Return [X, Y] of the center of cell containing provided text 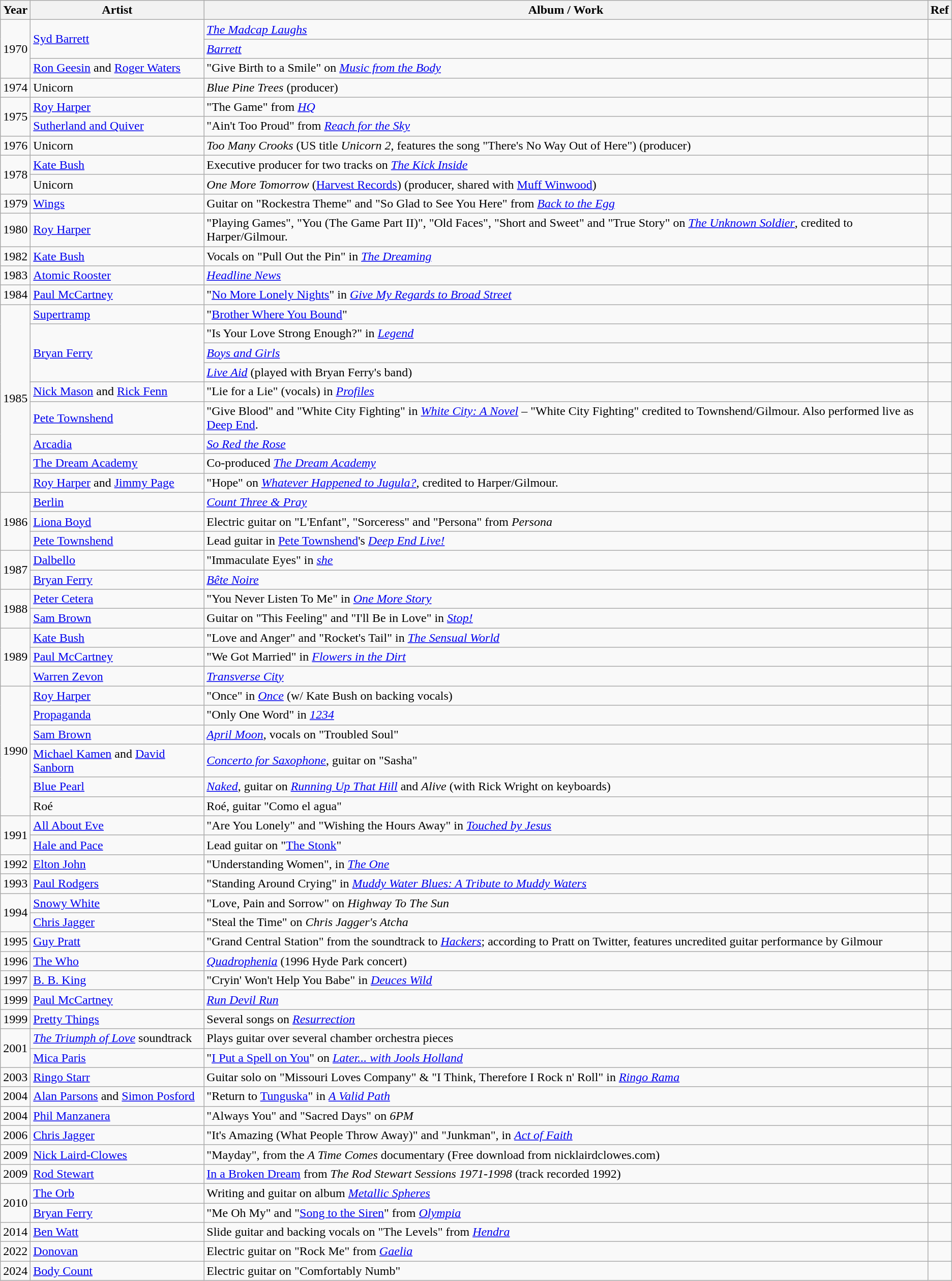
Guitar on "This Feeling" and "I'll Be in Love" in Stop! [566, 618]
Rod Stewart [117, 1174]
"Lie for a Lie" (vocals) in Profiles [566, 392]
1984 [15, 295]
1980 [15, 230]
1988 [15, 609]
"Is Your Love Strong Enough?" in Legend [566, 334]
Concerto for Saxophone, guitar on "Sasha" [566, 761]
Lead guitar in Pete Townshend's Deep End Live! [566, 541]
Artist [117, 10]
1970 [15, 49]
Roé, guitar "Como el agua" [566, 806]
Quadrophenia (1996 Hyde Park concert) [566, 961]
Electric guitar on "Comfortably Numb" [566, 1271]
2010 [15, 1203]
Blue Pearl [117, 787]
"Hope" on Whatever Happened to Jugula?, credited to Harper/Gilmour. [566, 483]
Dalbello [117, 560]
April Moon, vocals on "Troubled Soul" [566, 734]
"Give Birth to a Smile" on Music from the Body [566, 68]
"No More Lonely Nights" in Give My Regards to Broad Street [566, 295]
Ben Watt [117, 1232]
Paul Rodgers [117, 883]
Plays guitar over several chamber orchestra pieces [566, 1038]
Guy Pratt [117, 942]
Ron Geesin and Roger Waters [117, 68]
"Return to Tunguska" in A Valid Path [566, 1096]
So Red the Rose [566, 444]
Electric guitar on "L'Enfant", "Sorceress" and "Persona" from Persona [566, 521]
1989 [15, 657]
Count Three & Pray [566, 502]
Wings [117, 203]
1986 [15, 521]
Hale and Pace [117, 845]
Transverse City [566, 676]
Live Aid (played with Bryan Ferry's band) [566, 372]
Arcadia [117, 444]
"Always You" and "Sacred Days" on 6PM [566, 1116]
Guitar on "Rockestra Theme" and "So Glad to See You Here" from Back to the Egg [566, 203]
"Love and Anger" and "Rocket's Tail" in The Sensual World [566, 638]
Supertramp [117, 314]
Blue Pine Trees (producer) [566, 87]
Lead guitar on "The Stonk" [566, 845]
"Ain't Too Proud" from Reach for the Sky [566, 126]
Boys and Girls [566, 353]
Co-produced The Dream Academy [566, 463]
1990 [15, 751]
"Cryin' Won't Help You Babe" in Deuces Wild [566, 980]
1985 [15, 399]
Naked, guitar on Running Up That Hill and Alive (with Rick Wright on keyboards) [566, 787]
Nick Laird-Clowes [117, 1154]
Atomic Rooster [117, 276]
Bête Noire [566, 579]
"Love, Pain and Sorrow" on Highway To The Sun [566, 903]
2006 [15, 1135]
"Steal the Time" on Chris Jagger's Atcha [566, 922]
"Give Blood" and "White City Fighting" in White City: A Novel – "White City Fighting" credited to Townshend/Gilmour. Also performed live as Deep End. [566, 418]
Sutherland and Quiver [117, 126]
"I Put a Spell on You" on Later... with Jools Holland [566, 1058]
Berlin [117, 502]
"Me Oh My" and "Song to the Siren" from Olympia [566, 1213]
1991 [15, 835]
Elton John [117, 864]
The Who [117, 961]
"Mayday", from the A Time Comes documentary (Free download from nicklairdclowes.com) [566, 1154]
"You Never Listen To Me" in One More Story [566, 599]
2014 [15, 1232]
Nick Mason and Rick Fenn [117, 392]
The Dream Academy [117, 463]
Run Devil Run [566, 1000]
"Once" in Once (w/ Kate Bush on backing vocals) [566, 696]
"Brother Where You Bound" [566, 314]
Peter Cetera [117, 599]
Michael Kamen and David Sanborn [117, 761]
Executive producer for two tracks on The Kick Inside [566, 165]
"We Got Married" in Flowers in the Dirt [566, 657]
Propaganda [117, 715]
Warren Zevon [117, 676]
1997 [15, 980]
B. B. King [117, 980]
Mica Paris [117, 1058]
1995 [15, 942]
1996 [15, 961]
Slide guitar and backing vocals on "The Levels" from Hendra [566, 1232]
2003 [15, 1077]
All About Eve [117, 825]
1978 [15, 174]
1987 [15, 570]
Liona Boyd [117, 521]
One More Tomorrow (Harvest Records) (producer, shared with Muff Winwood) [566, 184]
Barrett [566, 49]
"Immaculate Eyes" in she [566, 560]
The Orb [117, 1193]
Roé [117, 806]
1992 [15, 864]
Several songs on Resurrection [566, 1019]
Year [15, 10]
Donovan [117, 1252]
Snowy White [117, 903]
"Understanding Women", in The One [566, 864]
1975 [15, 116]
Electric guitar on "Rock Me" from Gaelia [566, 1252]
2024 [15, 1271]
Album / Work [566, 10]
"It's Amazing (What People Throw Away)" and "Junkman", in Act of Faith [566, 1135]
2022 [15, 1252]
Syd Barrett [117, 39]
"Standing Around Crying" in Muddy Water Blues: A Tribute to Muddy Waters [566, 883]
Phil Manzanera [117, 1116]
1974 [15, 87]
Guitar solo on "Missouri Loves Company" & "I Think, Therefore I Rock n' Roll" in Ringo Rama [566, 1077]
1979 [15, 203]
Ringo Starr [117, 1077]
2001 [15, 1048]
Writing and guitar on album Metallic Spheres [566, 1193]
"Grand Central Station" from the soundtrack to Hackers; according to Pratt on Twitter, features uncredited guitar performance by Gilmour [566, 942]
The Madcap Laughs [566, 29]
Vocals on "Pull Out the Pin" in The Dreaming [566, 256]
1982 [15, 256]
Pretty Things [117, 1019]
Roy Harper and Jimmy Page [117, 483]
Body Count [117, 1271]
In a Broken Dream from The Rod Stewart Sessions 1971-1998 (track recorded 1992) [566, 1174]
"Playing Games", "You (The Game Part II)", "Old Faces", "Short and Sweet" and "True Story" on The Unknown Soldier, credited to Harper/Gilmour. [566, 230]
"The Game" from HQ [566, 107]
"Are You Lonely" and "Wishing the Hours Away" in Touched by Jesus [566, 825]
Too Many Crooks (US title Unicorn 2, features the song "There's No Way Out of Here") (producer) [566, 145]
1994 [15, 912]
"Only One Word" in 1234 [566, 715]
Alan Parsons and Simon Posford [117, 1096]
Ref [940, 10]
1983 [15, 276]
The Triumph of Love soundtrack [117, 1038]
1993 [15, 883]
1976 [15, 145]
Headline News [566, 276]
